For the text-containing cell, return its midpoint in (X, Y) coordinate format. 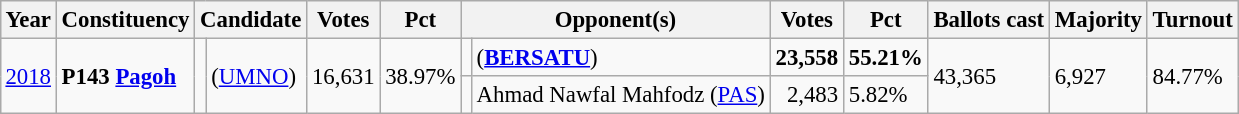
Ballots cast (988, 20)
5.82% (886, 95)
55.21% (886, 57)
Turnout (1192, 20)
Opponent(s) (616, 20)
43,365 (988, 76)
6,927 (1098, 76)
Year (28, 20)
38.97% (420, 76)
P143 Pagoh (125, 76)
Candidate (251, 20)
(BERSATU) (620, 57)
Ahmad Nawfal Mahfodz (PAS) (620, 95)
23,558 (806, 57)
2018 (28, 76)
Majority (1098, 20)
16,631 (344, 76)
(UMNO) (256, 76)
Constituency (125, 20)
84.77% (1192, 76)
2,483 (806, 95)
